Identify which cell holds the provided text, then report its [X, Y] central coordinate. 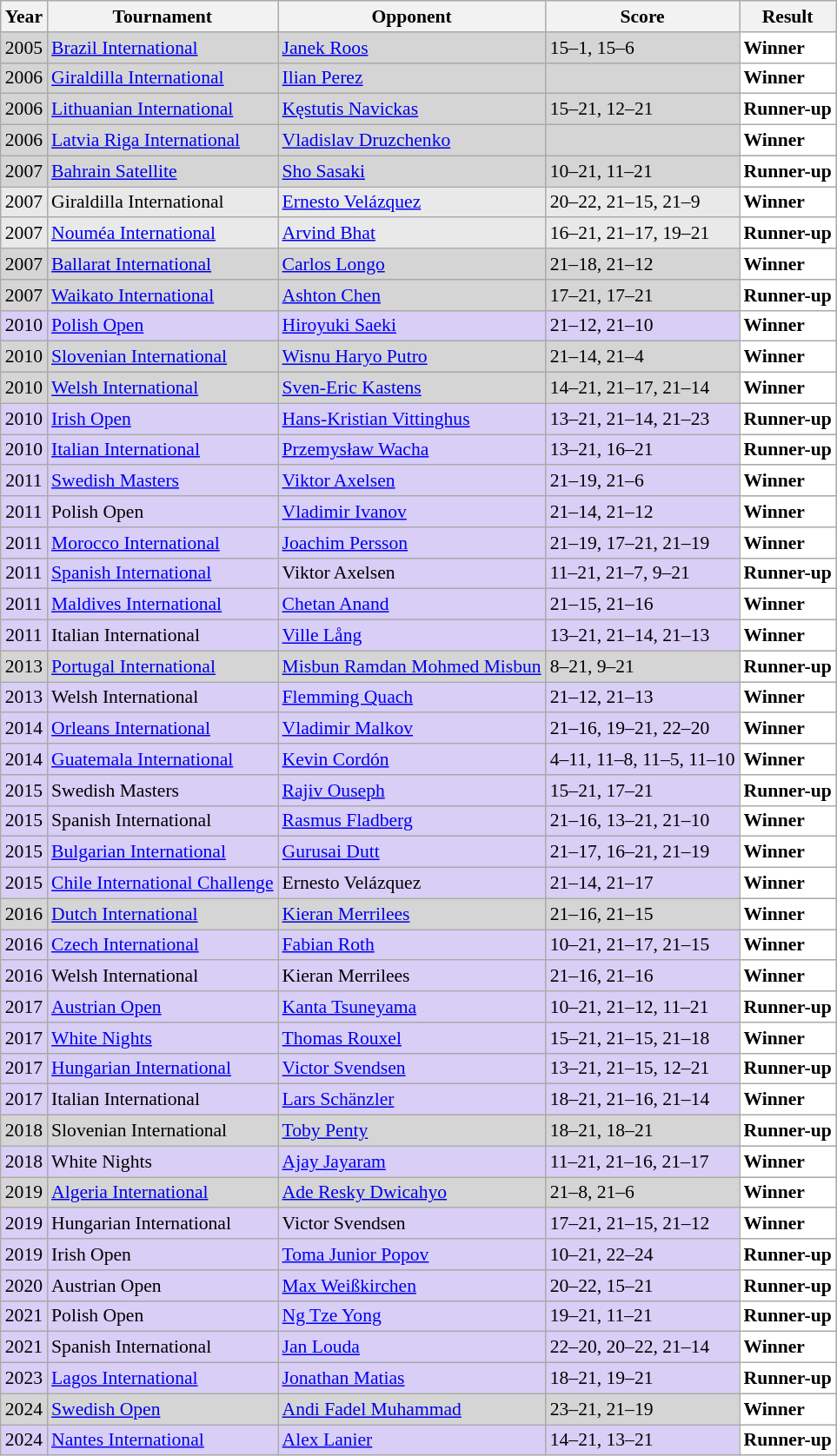
Gurusai Dutt [412, 852]
Misbun Ramdan Mohmed Misbun [412, 666]
23–21, 21–19 [643, 1409]
Dutch International [163, 914]
21–16, 19–21, 22–20 [643, 729]
Result [787, 17]
Arvind Bhat [412, 234]
Lars Schänzler [412, 1100]
10–21, 21–17, 21–15 [643, 945]
17–21, 17–21 [643, 295]
11–21, 21–7, 9–21 [643, 573]
19–21, 11–21 [643, 1316]
11–21, 21–16, 21–17 [643, 1161]
13–21, 21–14, 21–23 [643, 419]
21–12, 21–13 [643, 698]
Waikato International [163, 295]
Algeria International [163, 1193]
Jan Louda [412, 1347]
15–1, 15–6 [643, 48]
Tournament [163, 17]
Vladimir Malkov [412, 729]
Maldives International [163, 605]
Joachim Persson [412, 543]
Nantes International [163, 1440]
Janek Roos [412, 48]
21–14, 21–4 [643, 357]
Ilian Perez [412, 78]
10–21, 22–24 [643, 1254]
Morocco International [163, 543]
13–21, 16–21 [643, 450]
Ballarat International [163, 264]
10–21, 11–21 [643, 171]
21–14, 21–12 [643, 512]
Lithuanian International [163, 109]
Guatemala International [163, 759]
Jonathan Matias [412, 1379]
13–21, 21–14, 21–13 [643, 636]
21–8, 21–6 [643, 1193]
Chetan Anand [412, 605]
2023 [24, 1379]
Ade Resky Dwicahyo [412, 1193]
Thomas Rouxel [412, 1038]
21–17, 16–21, 21–19 [643, 852]
Toma Junior Popov [412, 1254]
Year [24, 17]
8–21, 9–21 [643, 666]
21–16, 21–16 [643, 976]
Score [643, 17]
18–21, 21–16, 21–14 [643, 1100]
Czech International [163, 945]
16–21, 21–17, 19–21 [643, 234]
Latvia Riga International [163, 141]
22–20, 20–22, 21–14 [643, 1347]
Przemysław Wacha [412, 450]
Alex Lanier [412, 1440]
2020 [24, 1286]
Sho Sasaki [412, 171]
Kęstutis Navickas [412, 109]
20–22, 15–21 [643, 1286]
14–21, 21–17, 21–14 [643, 388]
Brazil International [163, 48]
Carlos Longo [412, 264]
Swedish Open [163, 1409]
Flemming Quach [412, 698]
Portugal International [163, 666]
Kanta Tsuneyama [412, 1007]
Bahrain Satellite [163, 171]
4–11, 11–8, 11–5, 11–10 [643, 759]
2005 [24, 48]
Ajay Jayaram [412, 1161]
Max Weißkirchen [412, 1286]
Andi Fadel Muhammad [412, 1409]
21–15, 21–16 [643, 605]
Orleans International [163, 729]
Rasmus Fladberg [412, 821]
Nouméa International [163, 234]
14–21, 13–21 [643, 1440]
Hiroyuki Saeki [412, 326]
Chile International Challenge [163, 884]
21–16, 21–15 [643, 914]
21–14, 21–17 [643, 884]
Vladislav Druzchenko [412, 141]
21–19, 17–21, 21–19 [643, 543]
Ng Tze Yong [412, 1316]
Sven-Eric Kastens [412, 388]
Vladimir Ivanov [412, 512]
15–21, 12–21 [643, 109]
20–22, 21–15, 21–9 [643, 202]
13–21, 21–15, 12–21 [643, 1069]
Lagos International [163, 1379]
18–21, 18–21 [643, 1131]
Bulgarian International [163, 852]
15–21, 21–15, 21–18 [643, 1038]
Toby Penty [412, 1131]
18–21, 19–21 [643, 1379]
Ashton Chen [412, 295]
21–18, 21–12 [643, 264]
Opponent [412, 17]
Hans-Kristian Vittinghus [412, 419]
21–19, 21–6 [643, 481]
Wisnu Haryo Putro [412, 357]
15–21, 17–21 [643, 791]
Ville Lång [412, 636]
17–21, 21–15, 21–12 [643, 1224]
Fabian Roth [412, 945]
21–16, 13–21, 21–10 [643, 821]
Rajiv Ouseph [412, 791]
10–21, 21–12, 11–21 [643, 1007]
21–12, 21–10 [643, 326]
Kevin Cordón [412, 759]
